From the cell containing the given text, extract its center point as (x, y) coordinate. 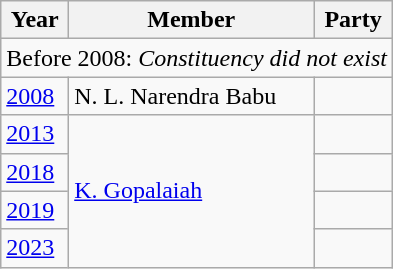
2019 (35, 210)
Member (192, 20)
2018 (35, 172)
2023 (35, 248)
Year (35, 20)
Party (354, 20)
2013 (35, 134)
K. Gopalaiah (192, 191)
Before 2008: Constituency did not exist (197, 58)
N. L. Narendra Babu (192, 96)
2008 (35, 96)
